Detect which cell encompasses the target text, then output its [x, y] center coordinate. 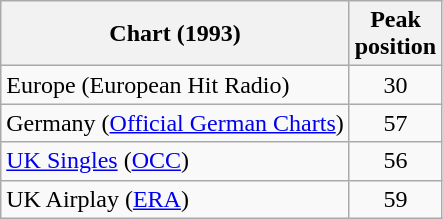
56 [395, 161]
Europe (European Hit Radio) [175, 85]
57 [395, 123]
59 [395, 199]
Peakposition [395, 34]
Germany (Official German Charts) [175, 123]
UK Airplay (ERA) [175, 199]
Chart (1993) [175, 34]
30 [395, 85]
UK Singles (OCC) [175, 161]
